Locate the cell with the specified text and output its [X, Y] center coordinate. 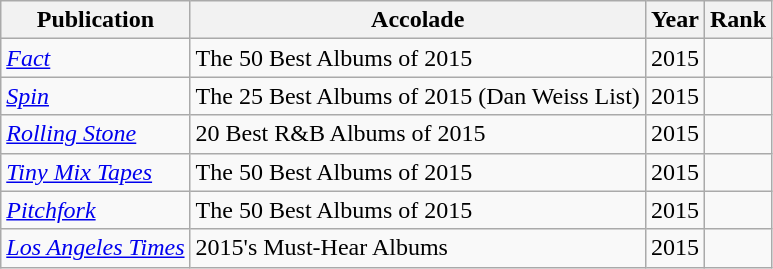
Accolade [418, 20]
The 25 Best Albums of 2015 (Dan Weiss List) [418, 96]
Tiny Mix Tapes [96, 172]
2015's Must-Hear Albums [418, 248]
Year [674, 20]
Rolling Stone [96, 134]
Rank [738, 20]
Publication [96, 20]
Pitchfork [96, 210]
Los Angeles Times [96, 248]
20 Best R&B Albums of 2015 [418, 134]
Fact [96, 58]
Spin [96, 96]
